Capture the cell that displays the provided text and extract its (X, Y) central coordinate. 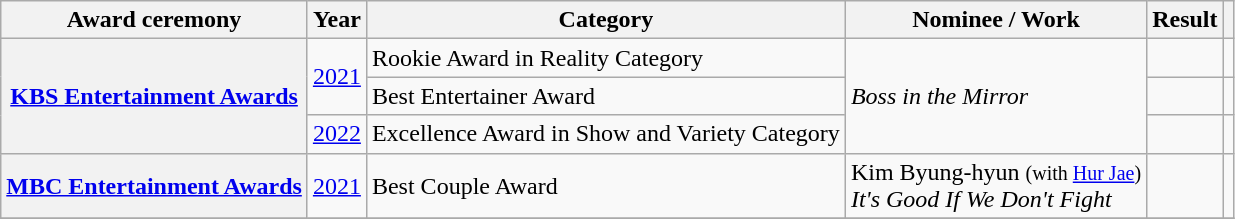
2022 (336, 134)
Kim Byung-hyun (with Hur Jae)It's Good If We Don't Fight (996, 186)
KBS Entertainment Awards (154, 96)
Result (1185, 20)
Rookie Award in Reality Category (606, 58)
Best Couple Award (606, 186)
MBC Entertainment Awards (154, 186)
Excellence Award in Show and Variety Category (606, 134)
Year (336, 20)
Best Entertainer Award (606, 96)
Award ceremony (154, 20)
Nominee / Work (996, 20)
Category (606, 20)
Boss in the Mirror (996, 96)
